From the cell containing the given text, extract its center point as (x, y) coordinate. 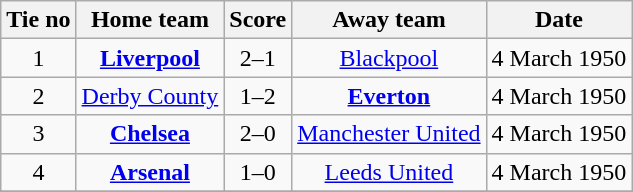
Away team (389, 20)
Arsenal (150, 172)
Manchester United (389, 134)
2–0 (258, 134)
Blackpool (389, 58)
1 (38, 58)
Everton (389, 96)
Date (559, 20)
2 (38, 96)
4 (38, 172)
Chelsea (150, 134)
Home team (150, 20)
3 (38, 134)
Tie no (38, 20)
Score (258, 20)
Leeds United (389, 172)
2–1 (258, 58)
Derby County (150, 96)
Liverpool (150, 58)
1–0 (258, 172)
1–2 (258, 96)
